Provide the [x, y] coordinate of the cell's center where the given text is located.  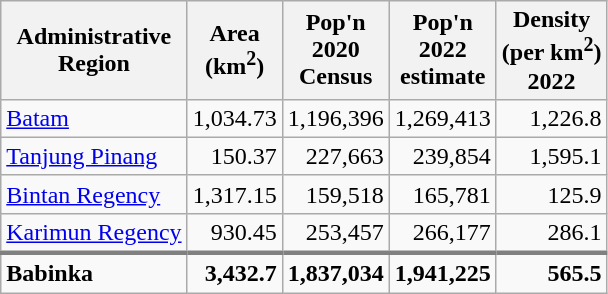
565.5 [552, 273]
1,196,396 [336, 118]
266,177 [442, 233]
Pop'n2022estimate [442, 50]
Babinka [94, 273]
Batam [94, 118]
Density(per km2)2022 [552, 50]
227,663 [336, 156]
1,034.73 [234, 118]
165,781 [442, 194]
Bintan Regency [94, 194]
Area(km2) [234, 50]
AdministrativeRegion [94, 50]
239,854 [442, 156]
1,595.1 [552, 156]
150.37 [234, 156]
286.1 [552, 233]
159,518 [336, 194]
Karimun Regency [94, 233]
1,317.15 [234, 194]
125.9 [552, 194]
1,226.8 [552, 118]
253,457 [336, 233]
3,432.7 [234, 273]
Pop'n2020Census [336, 50]
1,269,413 [442, 118]
1,837,034 [336, 273]
1,941,225 [442, 273]
Tanjung Pinang [94, 156]
930.45 [234, 233]
